Identify which cell holds the provided text, then report its [x, y] central coordinate. 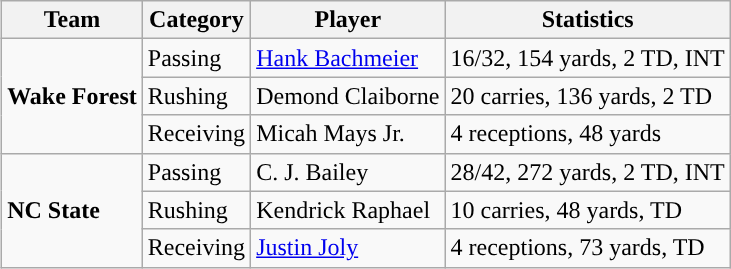
Category [196, 20]
Player [348, 20]
Hank Bachmeier [348, 58]
Justin Joly [348, 248]
16/32, 154 yards, 2 TD, INT [588, 58]
Wake Forest [72, 96]
Kendrick Raphael [348, 210]
4 receptions, 48 yards [588, 134]
Statistics [588, 20]
20 carries, 136 yards, 2 TD [588, 96]
NC State [72, 210]
Micah Mays Jr. [348, 134]
10 carries, 48 yards, TD [588, 210]
Demond Claiborne [348, 96]
C. J. Bailey [348, 172]
28/42, 272 yards, 2 TD, INT [588, 172]
Team [72, 20]
4 receptions, 73 yards, TD [588, 248]
